Detect which cell encompasses the target text, then output its [x, y] center coordinate. 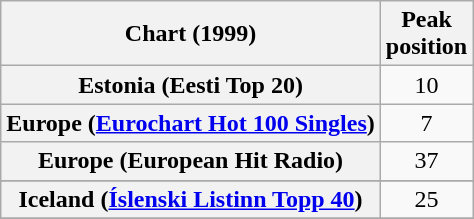
10 [426, 85]
Europe (Eurochart Hot 100 Singles) [191, 123]
Europe (European Hit Radio) [191, 161]
Estonia (Eesti Top 20) [191, 85]
7 [426, 123]
Peakposition [426, 34]
37 [426, 161]
Iceland (Íslenski Listinn Topp 40) [191, 199]
Chart (1999) [191, 34]
25 [426, 199]
